Capture the cell that displays the provided text and extract its (X, Y) central coordinate. 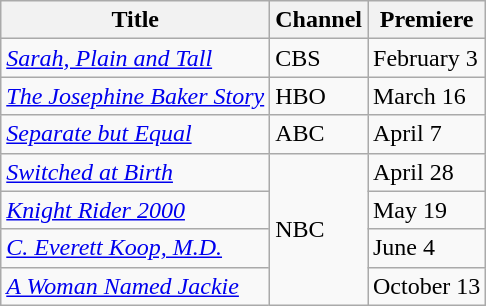
Premiere (427, 20)
Channel (319, 20)
The Josephine Baker Story (136, 96)
Title (136, 20)
ABC (319, 134)
Sarah, Plain and Tall (136, 58)
A Woman Named Jackie (136, 286)
Knight Rider 2000 (136, 210)
C. Everett Koop, M.D. (136, 248)
March 16 (427, 96)
HBO (319, 96)
May 19 (427, 210)
April 28 (427, 172)
June 4 (427, 248)
Separate but Equal (136, 134)
NBC (319, 229)
February 3 (427, 58)
Switched at Birth (136, 172)
CBS (319, 58)
April 7 (427, 134)
October 13 (427, 286)
